Find where the given text appears and provide that cell's center as (x, y) coordinate. 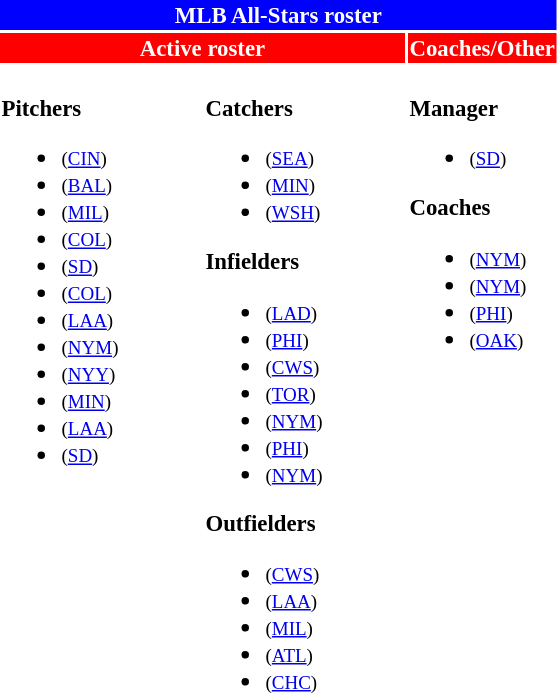
Coaches/Other (482, 48)
Active roster (202, 48)
MLB All-Stars roster (278, 15)
